Provide the (X, Y) coordinate of the cell's center where the given text is located.  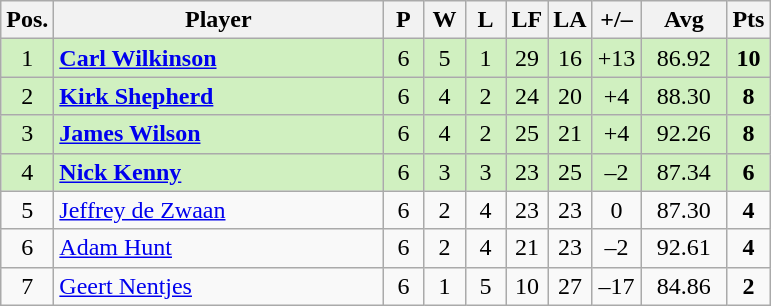
+/– (616, 20)
W (444, 20)
87.34 (684, 172)
Carl Wilkinson (218, 58)
24 (527, 96)
16 (570, 58)
Geert Nentjes (218, 286)
LA (570, 20)
+13 (616, 58)
7 (28, 286)
20 (570, 96)
LF (527, 20)
Jeffrey de Zwaan (218, 210)
Adam Hunt (218, 248)
86.92 (684, 58)
92.26 (684, 134)
87.30 (684, 210)
Player (218, 20)
29 (527, 58)
Kirk Shepherd (218, 96)
92.61 (684, 248)
Pts (748, 20)
P (404, 20)
Nick Kenny (218, 172)
84.86 (684, 286)
0 (616, 210)
Pos. (28, 20)
L (486, 20)
88.30 (684, 96)
Avg (684, 20)
James Wilson (218, 134)
–17 (616, 286)
27 (570, 286)
